Determine the [x, y] coordinate at the center of the cell enclosing the given text.  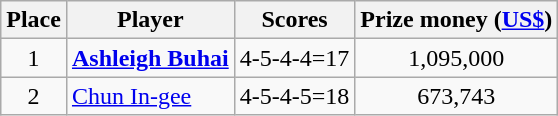
Chun In-gee [150, 96]
673,743 [456, 96]
Scores [294, 20]
4-5-4-4=17 [294, 58]
4-5-4-5=18 [294, 96]
Ashleigh Buhai [150, 58]
1 [34, 58]
2 [34, 96]
Player [150, 20]
Prize money (US$) [456, 20]
Place [34, 20]
1,095,000 [456, 58]
